Output the (x, y) coordinate of the center of the cell containing the given text.  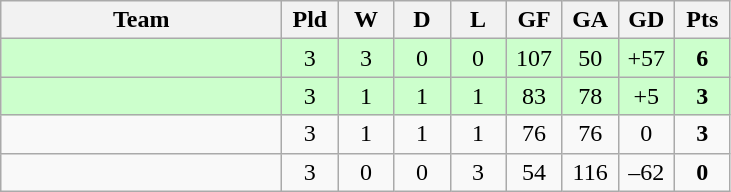
+5 (646, 96)
Team (142, 20)
GF (534, 20)
L (478, 20)
Pld (310, 20)
–62 (646, 172)
6 (702, 58)
GA (590, 20)
116 (590, 172)
D (422, 20)
W (366, 20)
50 (590, 58)
107 (534, 58)
78 (590, 96)
GD (646, 20)
83 (534, 96)
Pts (702, 20)
+57 (646, 58)
54 (534, 172)
